Capture the cell that displays the provided text and extract its [X, Y] central coordinate. 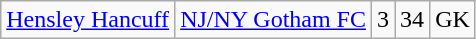
GK [453, 20]
3 [384, 20]
NJ/NY Gotham FC [274, 20]
Hensley Hancuff [88, 20]
34 [412, 20]
